For the text-containing cell, return its midpoint in (x, y) coordinate format. 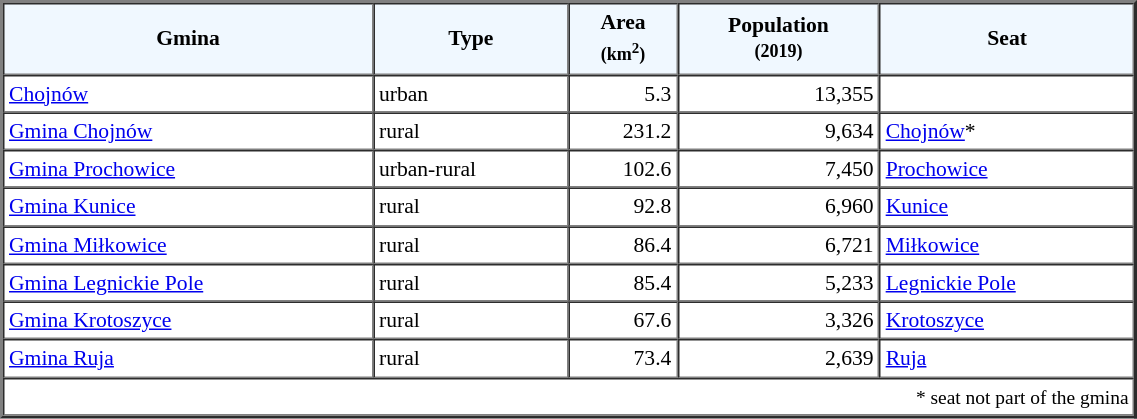
Chojnów (188, 93)
2,639 (778, 359)
* seat not part of the gmina (569, 396)
Seat (1008, 38)
9,634 (778, 131)
Krotoszyce (1008, 321)
urban (471, 93)
Prochowice (1008, 169)
86.4 (624, 245)
urban-rural (471, 169)
Gmina Chojnów (188, 131)
Miłkowice (1008, 245)
13,355 (778, 93)
Gmina Prochowice (188, 169)
85.4 (624, 283)
Type (471, 38)
92.8 (624, 207)
6,721 (778, 245)
Legnickie Pole (1008, 283)
Gmina Ruja (188, 359)
Kunice (1008, 207)
Chojnów* (1008, 131)
6,960 (778, 207)
Gmina Krotoszyce (188, 321)
Population(2019) (778, 38)
231.2 (624, 131)
Gmina Kunice (188, 207)
Gmina Legnickie Pole (188, 283)
5.3 (624, 93)
Ruja (1008, 359)
3,326 (778, 321)
5,233 (778, 283)
73.4 (624, 359)
Area(km2) (624, 38)
102.6 (624, 169)
7,450 (778, 169)
Gmina (188, 38)
Gmina Miłkowice (188, 245)
67.6 (624, 321)
